Locate the cell with the specified text and output its [x, y] center coordinate. 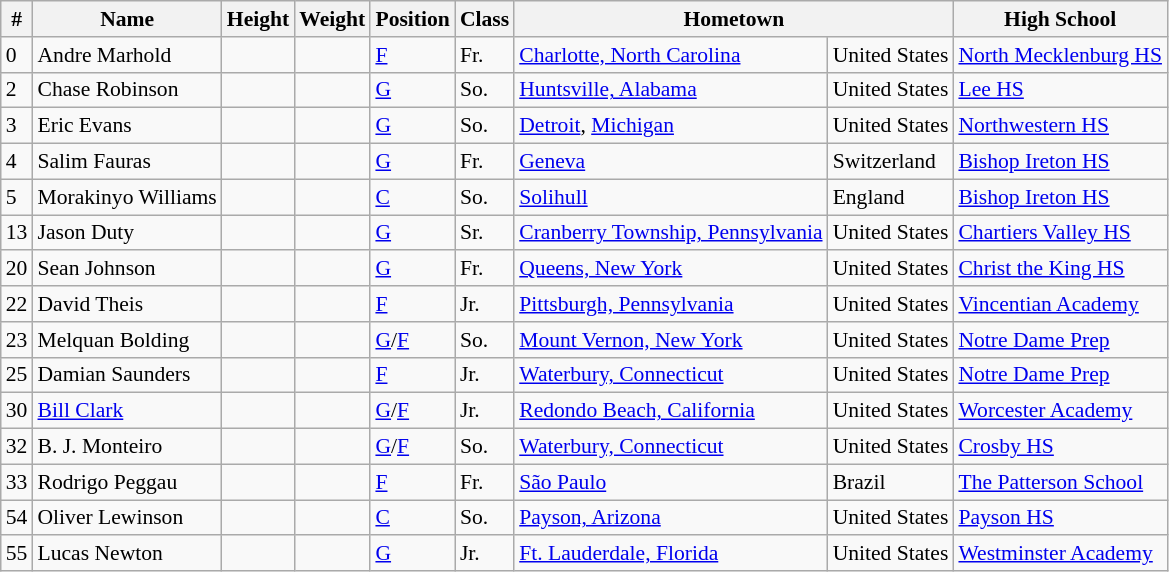
23 [17, 340]
3 [17, 126]
25 [17, 375]
Solihull [670, 197]
30 [17, 411]
Payson, Arizona [670, 518]
São Paulo [670, 482]
Redondo Beach, California [670, 411]
Name [126, 19]
Lucas Newton [126, 554]
High School [1060, 19]
Charlotte, North Carolina [670, 55]
Cranberry Township, Pennsylvania [670, 233]
Chase Robinson [126, 90]
Height [258, 19]
22 [17, 304]
Eric Evans [126, 126]
Melquan Bolding [126, 340]
Brazil [891, 482]
Weight [332, 19]
32 [17, 447]
Christ the King HS [1060, 269]
Rodrigo Peggau [126, 482]
Pittsburgh, Pennsylvania [670, 304]
Damian Saunders [126, 375]
Bill Clark [126, 411]
Class [484, 19]
33 [17, 482]
Northwestern HS [1060, 126]
Queens, New York [670, 269]
England [891, 197]
0 [17, 55]
B. J. Monteiro [126, 447]
# [17, 19]
Payson HS [1060, 518]
Salim Fauras [126, 162]
20 [17, 269]
Jason Duty [126, 233]
Position [412, 19]
Crosby HS [1060, 447]
4 [17, 162]
Vincentian Academy [1060, 304]
Lee HS [1060, 90]
Worcester Academy [1060, 411]
54 [17, 518]
Mount Vernon, New York [670, 340]
2 [17, 90]
Westminster Academy [1060, 554]
55 [17, 554]
Sean Johnson [126, 269]
Geneva [670, 162]
Ft. Lauderdale, Florida [670, 554]
Sr. [484, 233]
The Patterson School [1060, 482]
Oliver Lewinson [126, 518]
Chartiers Valley HS [1060, 233]
David Theis [126, 304]
North Mecklenburg HS [1060, 55]
Hometown [734, 19]
5 [17, 197]
Switzerland [891, 162]
Morakinyo Williams [126, 197]
Detroit, Michigan [670, 126]
Huntsville, Alabama [670, 90]
Andre Marhold [126, 55]
13 [17, 233]
